For the text-containing cell, return its midpoint in (X, Y) coordinate format. 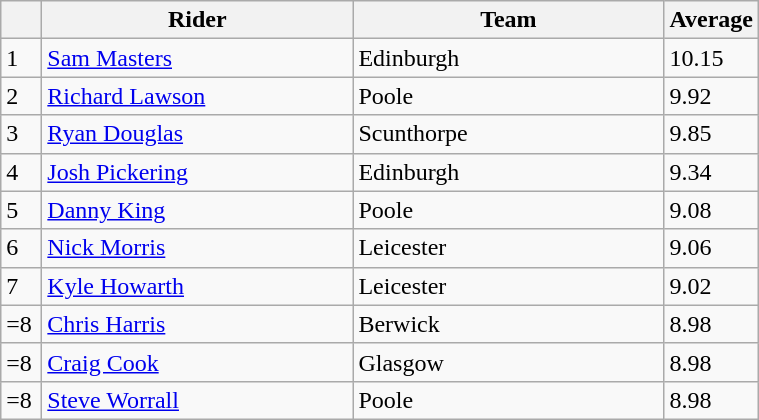
Nick Morris (198, 248)
Ryan Douglas (198, 134)
Steve Worrall (198, 400)
Team (508, 20)
9.02 (712, 286)
1 (22, 58)
9.08 (712, 210)
Danny King (198, 210)
3 (22, 134)
7 (22, 286)
Rider (198, 20)
9.85 (712, 134)
Berwick (508, 324)
Glasgow (508, 362)
2 (22, 96)
Josh Pickering (198, 172)
Sam Masters (198, 58)
5 (22, 210)
Craig Cook (198, 362)
9.92 (712, 96)
Scunthorpe (508, 134)
Average (712, 20)
Richard Lawson (198, 96)
Kyle Howarth (198, 286)
10.15 (712, 58)
Chris Harris (198, 324)
9.06 (712, 248)
9.34 (712, 172)
6 (22, 248)
4 (22, 172)
